Output the [x, y] coordinate of the center of the cell containing the given text.  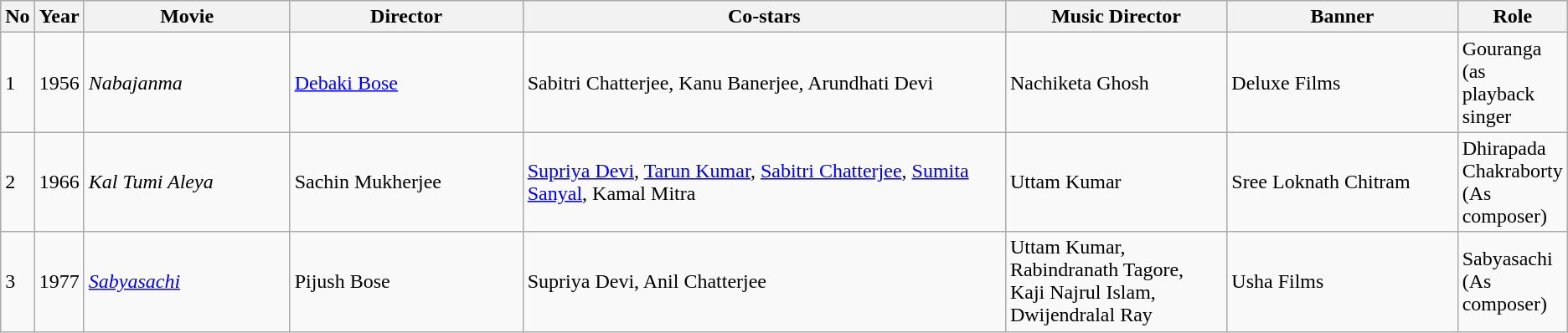
1 [18, 82]
No [18, 17]
Gouranga (as playback singer [1513, 82]
Banner [1342, 17]
2 [18, 182]
Supriya Devi, Tarun Kumar, Sabitri Chatterjee, Sumita Sanyal, Kamal Mitra [764, 182]
Sabyasachi [187, 281]
Nabajanma [187, 82]
Role [1513, 17]
Pijush Bose [406, 281]
Nachiketa Ghosh [1116, 82]
Supriya Devi, Anil Chatterjee [764, 281]
1977 [59, 281]
Movie [187, 17]
Dhirapada Chakraborty (As composer) [1513, 182]
1956 [59, 82]
Sabyasachi (As composer) [1513, 281]
Kal Tumi Aleya [187, 182]
Sree Loknath Chitram [1342, 182]
Uttam Kumar [1116, 182]
Director [406, 17]
Deluxe Films [1342, 82]
Year [59, 17]
Music Director [1116, 17]
Sachin Mukherjee [406, 182]
Uttam Kumar, Rabindranath Tagore, Kaji Najrul Islam, Dwijendralal Ray [1116, 281]
Co-stars [764, 17]
Debaki Bose [406, 82]
3 [18, 281]
Sabitri Chatterjee, Kanu Banerjee, Arundhati Devi [764, 82]
Usha Films [1342, 281]
1966 [59, 182]
